Provide the [x, y] coordinate of the cell's center where the given text is located.  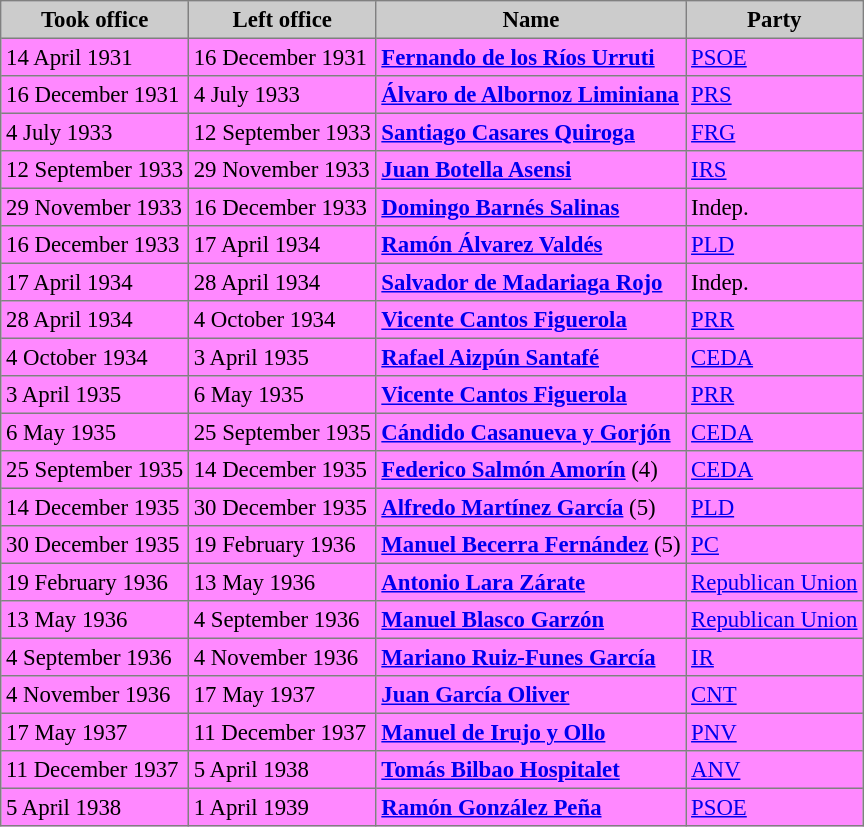
Cándido Casanueva y Gorjón [531, 432]
ANV [774, 770]
IRS [774, 170]
Left office [282, 20]
Álvaro de Albornoz Liminiana [531, 95]
FRG [774, 132]
Name [531, 20]
Domingo Barnés Salinas [531, 207]
Manuel Blasco Garzón [531, 620]
IR [774, 657]
PNV [774, 732]
Ramón Álvarez Valdés [531, 245]
Juan Botella Asensi [531, 170]
Took office [95, 20]
Manuel Becerra Fernández (5) [531, 545]
Manuel de Irujo y Ollo [531, 732]
Federico Salmón Amorín (4) [531, 470]
Santiago Casares Quiroga [531, 132]
Alfredo Martínez García (5) [531, 507]
Juan García Oliver [531, 695]
14 April 1931 [95, 57]
Ramón González Peña [531, 807]
Rafael Aizpún Santafé [531, 357]
CNT [774, 695]
Antonio Lara Zárate [531, 582]
PC [774, 545]
Tomás Bilbao Hospitalet [531, 770]
Party [774, 20]
PRS [774, 95]
Mariano Ruiz-Funes García [531, 657]
Fernando de los Ríos Urruti [531, 57]
Salvador de Madariaga Rojo [531, 282]
1 April 1939 [282, 807]
